Output the [X, Y] coordinate of the center of the cell containing the given text.  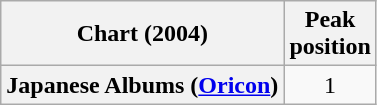
Japanese Albums (Oricon) [142, 85]
Peakposition [330, 34]
1 [330, 85]
Chart (2004) [142, 34]
